Search for the cell housing the specified text and yield its [X, Y] center coordinate. 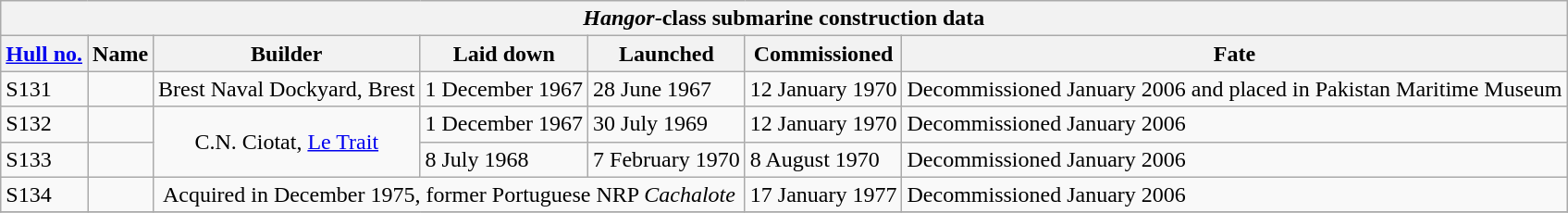
S133 [44, 159]
Commissioned [823, 54]
28 June 1967 [667, 89]
Fate [1234, 54]
Acquired in December 1975, former Portuguese NRP Cachalote [450, 194]
Laid down [504, 54]
8 July 1968 [504, 159]
Decommissioned January 2006 and placed in Pakistan Maritime Museum [1234, 89]
Brest Naval Dockyard, Brest [287, 89]
Hangor-class submarine construction data [784, 19]
8 August 1970 [823, 159]
C.N. Ciotat, Le Trait [287, 142]
17 January 1977 [823, 194]
S134 [44, 194]
Name [120, 54]
30 July 1969 [667, 124]
Launched [667, 54]
Builder [287, 54]
S132 [44, 124]
Hull no. [44, 54]
7 February 1970 [667, 159]
S131 [44, 89]
